Output the (X, Y) coordinate of the center of the cell containing the given text.  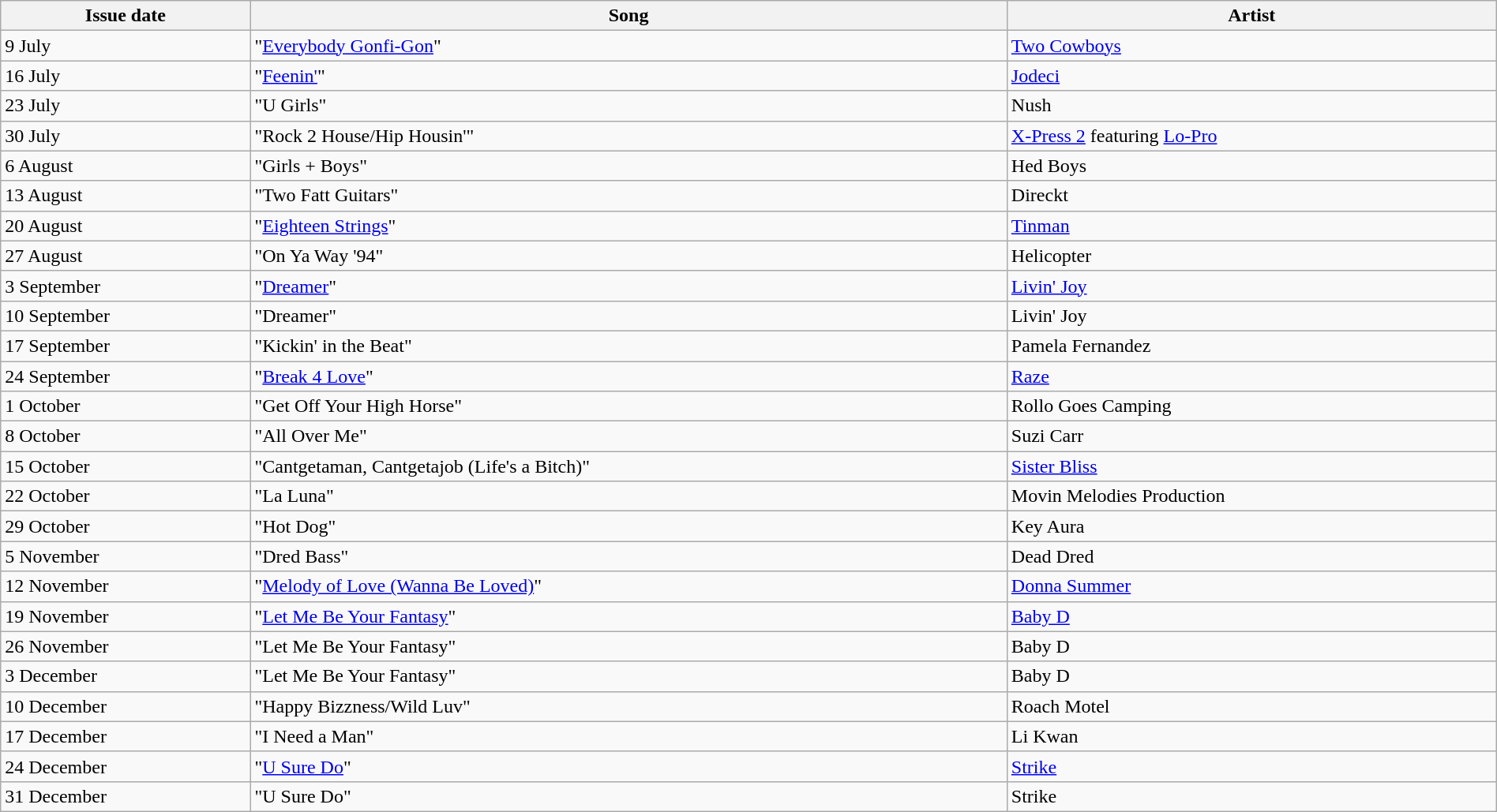
Two Cowboys (1251, 46)
23 July (126, 106)
19 November (126, 616)
3 December (126, 676)
Suzi Carr (1251, 436)
9 July (126, 46)
6 August (126, 166)
12 November (126, 586)
"Dred Bass" (628, 556)
16 July (126, 76)
Jodeci (1251, 76)
"Rock 2 House/Hip Housin'" (628, 136)
13 August (126, 196)
5 November (126, 556)
"U Girls" (628, 106)
"Feenin'" (628, 76)
30 July (126, 136)
Artist (1251, 16)
Nush (1251, 106)
Direckt (1251, 196)
"Melody of Love (Wanna Be Loved)" (628, 586)
22 October (126, 496)
"Get Off Your High Horse" (628, 406)
Issue date (126, 16)
Movin Melodies Production (1251, 496)
20 August (126, 226)
1 October (126, 406)
Li Kwan (1251, 736)
8 October (126, 436)
10 September (126, 316)
Key Aura (1251, 526)
17 December (126, 736)
"Everybody Gonfi-Gon" (628, 46)
17 September (126, 346)
"Kickin' in the Beat" (628, 346)
29 October (126, 526)
"Break 4 Love" (628, 376)
Roach Motel (1251, 706)
"Happy Bizzness/Wild Luv" (628, 706)
3 September (126, 286)
"Eighteen Strings" (628, 226)
31 December (126, 796)
"On Ya Way '94" (628, 256)
"Cantgetaman, Cantgetajob (Life's a Bitch)" (628, 466)
Pamela Fernandez (1251, 346)
"Hot Dog" (628, 526)
"All Over Me" (628, 436)
Tinman (1251, 226)
Dead Dred (1251, 556)
"Girls + Boys" (628, 166)
"Two Fatt Guitars" (628, 196)
"I Need a Man" (628, 736)
Rollo Goes Camping (1251, 406)
24 December (126, 766)
10 December (126, 706)
Donna Summer (1251, 586)
Song (628, 16)
Hed Boys (1251, 166)
Sister Bliss (1251, 466)
"La Luna" (628, 496)
X-Press 2 featuring Lo-Pro (1251, 136)
Helicopter (1251, 256)
15 October (126, 466)
27 August (126, 256)
24 September (126, 376)
26 November (126, 646)
Raze (1251, 376)
